Return (X, Y) of the center of cell containing provided text 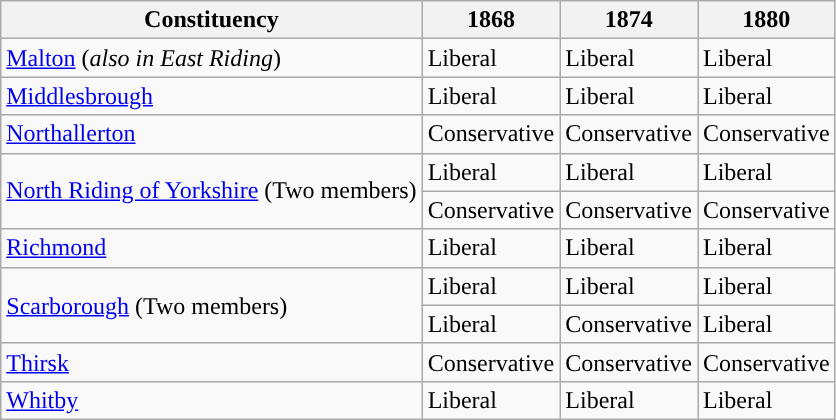
Thirsk (212, 362)
Whitby (212, 400)
North Riding of Yorkshire (Two members) (212, 191)
Northallerton (212, 134)
1868 (491, 20)
Scarborough (Two members) (212, 305)
Middlesbrough (212, 96)
1880 (767, 20)
Constituency (212, 20)
Richmond (212, 248)
1874 (629, 20)
Malton (also in East Riding) (212, 58)
